Find where the given text appears and provide that cell's center as [x, y] coordinate. 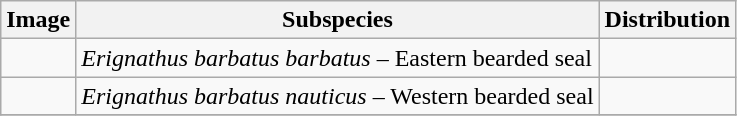
Distribution [667, 20]
Image [38, 20]
Erignathus barbatus nauticus – Western bearded seal [338, 96]
Erignathus barbatus barbatus – Eastern bearded seal [338, 58]
Subspecies [338, 20]
